Capture the cell that displays the provided text and extract its (x, y) central coordinate. 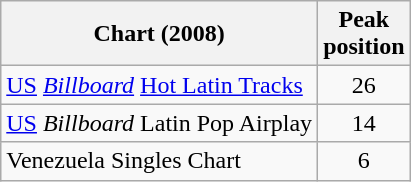
26 (364, 85)
14 (364, 123)
US Billboard Hot Latin Tracks (160, 85)
Peakposition (364, 34)
Chart (2008) (160, 34)
Venezuela Singles Chart (160, 161)
6 (364, 161)
US Billboard Latin Pop Airplay (160, 123)
